Detect which cell encompasses the target text, then output its [x, y] center coordinate. 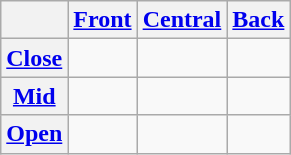
Mid [34, 96]
Open [34, 134]
Close [34, 58]
Front [102, 20]
Back [258, 20]
Central [182, 20]
